Extract the [x, y] coordinate from the center of the cell holding the provided text.  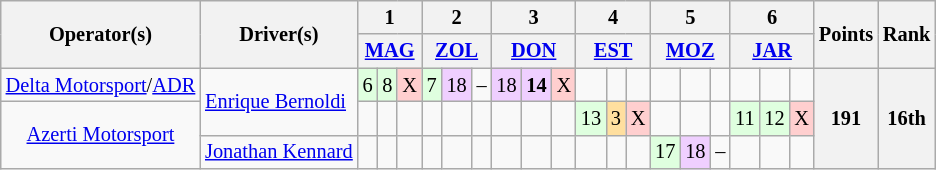
2 [457, 17]
MOZ [690, 51]
191 [846, 118]
13 [591, 118]
Operator(s) [100, 34]
EST [613, 51]
7 [432, 85]
DON [533, 51]
1 [390, 17]
ZOL [457, 51]
Delta Motorsport/ADR [100, 85]
8 [387, 85]
5 [690, 17]
Rank [906, 34]
Enrique Bernoldi [278, 102]
4 [613, 17]
17 [665, 152]
Driver(s) [278, 34]
12 [774, 118]
MAG [390, 51]
16th [906, 118]
Azerti Motorsport [100, 134]
Jonathan Kennard [278, 152]
11 [744, 118]
JAR [772, 51]
14 [537, 85]
Points [846, 34]
